Return (X, Y) of the center of cell containing provided text 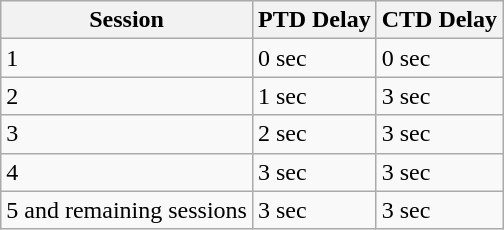
CTD Delay (439, 20)
4 (127, 172)
1 sec (314, 96)
PTD Delay (314, 20)
5 and remaining sessions (127, 210)
2 sec (314, 134)
3 (127, 134)
Session (127, 20)
1 (127, 58)
2 (127, 96)
